Output the [x, y] coordinate of the center of the cell containing the given text.  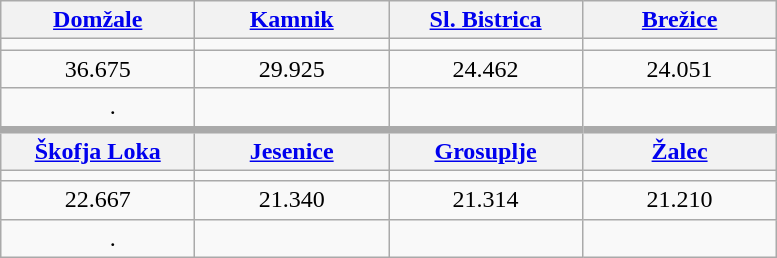
Žalec [680, 150]
36.675 [98, 69]
29.925 [292, 69]
Domžale [98, 20]
21.314 [486, 200]
24.462 [486, 69]
22.667 [98, 200]
Grosuplje [486, 150]
Kamnik [292, 20]
Brežice [680, 20]
Sl. Bistrica [486, 20]
Škofja Loka [98, 150]
21.340 [292, 200]
21.210 [680, 200]
Jesenice [292, 150]
24.051 [680, 69]
